Pinpoint the cell where the given text exists, returning its [x, y] midpoint coordinate. 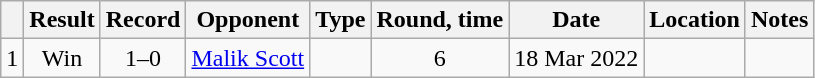
18 Mar 2022 [576, 58]
6 [440, 58]
Win [62, 58]
Malik Scott [248, 58]
Type [340, 20]
Notes [779, 20]
Round, time [440, 20]
Result [62, 20]
Opponent [248, 20]
1 [12, 58]
Record [143, 20]
Date [576, 20]
Location [695, 20]
1–0 [143, 58]
